Search for the cell housing the specified text and yield its (x, y) center coordinate. 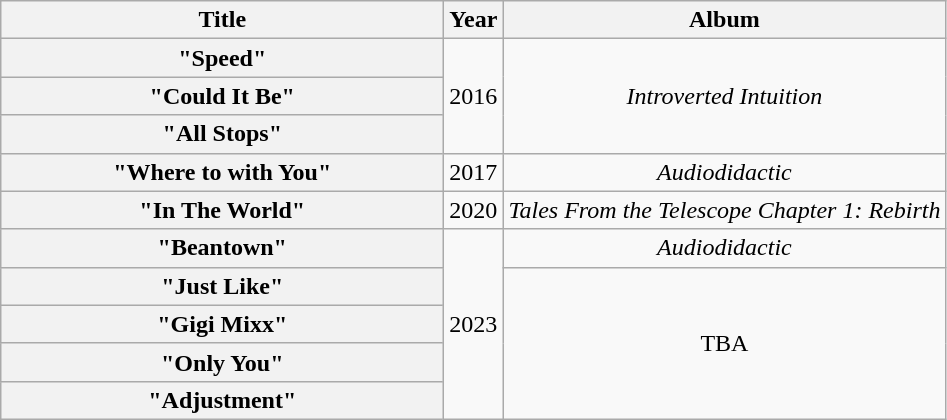
"Gigi Mixx" (222, 324)
Introverted Intuition (724, 96)
2023 (474, 324)
"In The World" (222, 210)
"Only You" (222, 362)
"Beantown" (222, 248)
2020 (474, 210)
Title (222, 20)
"Could It Be" (222, 96)
"Just Like" (222, 286)
"Adjustment" (222, 400)
Album (724, 20)
"Where to with You" (222, 172)
2016 (474, 96)
"Speed" (222, 58)
TBA (724, 343)
2017 (474, 172)
Tales From the Telescope Chapter 1: Rebirth (724, 210)
"All Stops" (222, 134)
Year (474, 20)
